For the text-containing cell, return its midpoint in [x, y] coordinate format. 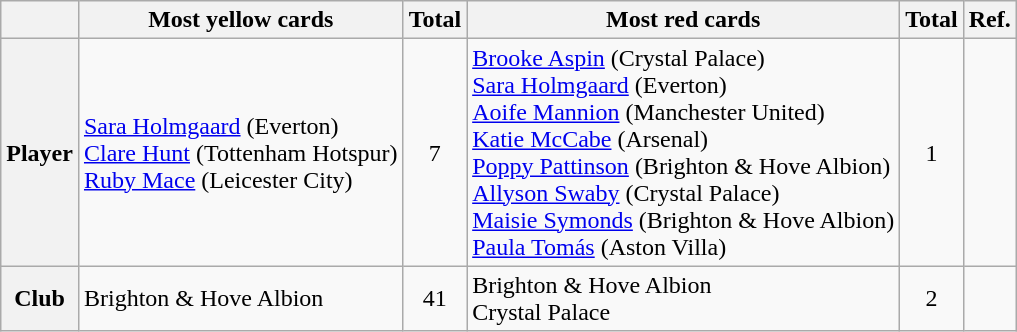
Ref. [990, 20]
7 [435, 152]
Brighton & Hove AlbionCrystal Palace [684, 298]
Most red cards [684, 20]
Sara Holmgaard (Everton) Clare Hunt (Tottenham Hotspur) Ruby Mace (Leicester City) [240, 152]
Player [40, 152]
2 [932, 298]
Most yellow cards [240, 20]
Club [40, 298]
1 [932, 152]
41 [435, 298]
Brighton & Hove Albion [240, 298]
